Pinpoint the cell where the given text exists, returning its (x, y) midpoint coordinate. 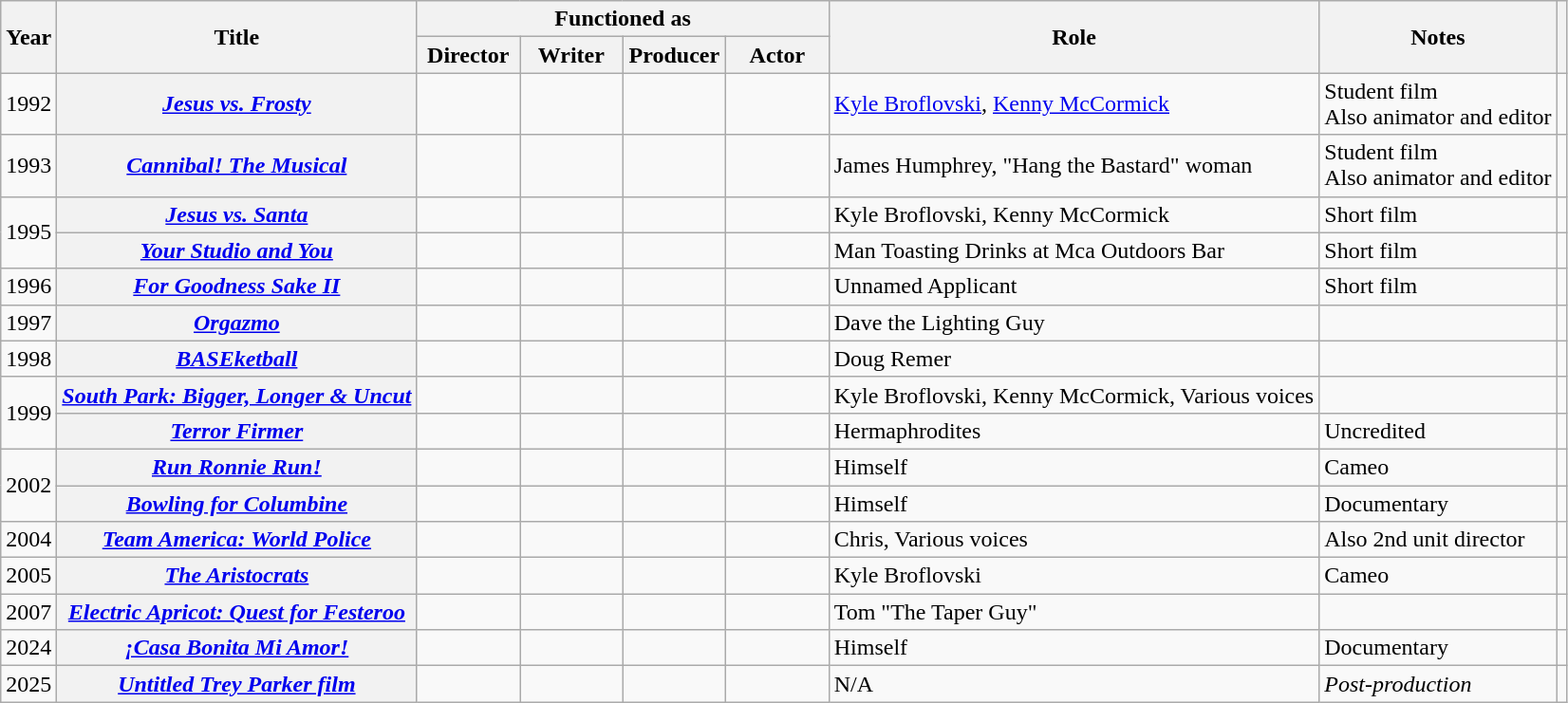
Director (469, 55)
Jesus vs. Santa (237, 214)
Orgazmo (237, 323)
Uncredited (1438, 431)
South Park: Bigger, Longer & Uncut (237, 395)
Producer (674, 55)
Doug Remer (1074, 359)
1992 (28, 104)
2002 (28, 485)
1995 (28, 232)
Electric Apricot: Quest for Festeroo (237, 612)
Your Studio and You (237, 250)
Kyle Broflovski (1074, 576)
Kyle Broflovski, Kenny McCormick, Various voices (1074, 395)
Title (237, 37)
2007 (28, 612)
Man Toasting Drinks at Mca Outdoors Bar (1074, 250)
For Goodness Sake II (237, 287)
2004 (28, 540)
2025 (28, 684)
1998 (28, 359)
Jesus vs. Frosty (237, 104)
Actor (778, 55)
1993 (28, 165)
Dave the Lighting Guy (1074, 323)
N/A (1074, 684)
1999 (28, 413)
Terror Firmer (237, 431)
Notes (1438, 37)
Writer (571, 55)
Post-production (1438, 684)
2005 (28, 576)
Chris, Various voices (1074, 540)
Run Ronnie Run! (237, 467)
James Humphrey, "Hang the Bastard" woman (1074, 165)
1997 (28, 323)
2024 (28, 648)
Functioned as (623, 19)
Cannibal! The Musical (237, 165)
1996 (28, 287)
Also 2nd unit director (1438, 540)
Tom "The Taper Guy" (1074, 612)
BASEketball (237, 359)
Bowling for Columbine (237, 504)
Year (28, 37)
Role (1074, 37)
Unnamed Applicant (1074, 287)
¡Casa Bonita Mi Amor! (237, 648)
Team America: World Police (237, 540)
Untitled Trey Parker film (237, 684)
Hermaphrodites (1074, 431)
The Aristocrats (237, 576)
